Find where the given text appears and provide that cell's center as [X, Y] coordinate. 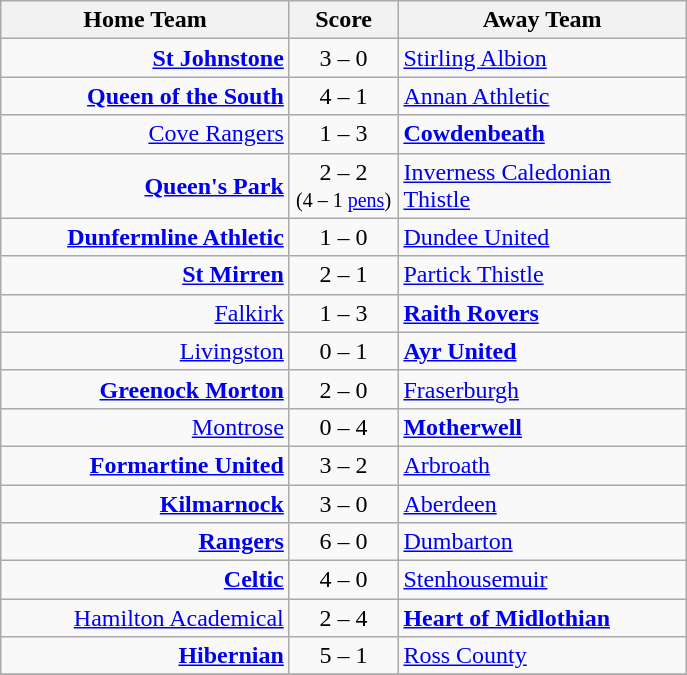
Partick Thistle [542, 275]
Dundee United [542, 237]
2 – 1 [344, 275]
Home Team [146, 20]
2 – 4 [344, 618]
Livingston [146, 351]
4 – 0 [344, 580]
Score [344, 20]
St Johnstone [146, 58]
Greenock Morton [146, 389]
Arbroath [542, 465]
St Mirren [146, 275]
1 – 0 [344, 237]
0 – 1 [344, 351]
Stirling Albion [542, 58]
Heart of Midlothian [542, 618]
Falkirk [146, 313]
Hibernian [146, 656]
Motherwell [542, 427]
Kilmarnock [146, 503]
Annan Athletic [542, 96]
Raith Rovers [542, 313]
Formartine United [146, 465]
2 – 2 (4 – 1 pens) [344, 186]
Dumbarton [542, 542]
Montrose [146, 427]
Rangers [146, 542]
Ayr United [542, 351]
Cove Rangers [146, 134]
Cowdenbeath [542, 134]
5 – 1 [344, 656]
Hamilton Academical [146, 618]
Inverness Caledonian Thistle [542, 186]
Stenhousemuir [542, 580]
Aberdeen [542, 503]
Away Team [542, 20]
Fraserburgh [542, 389]
Ross County [542, 656]
3 – 2 [344, 465]
6 – 0 [344, 542]
Queen of the South [146, 96]
2 – 0 [344, 389]
0 – 4 [344, 427]
Dunfermline Athletic [146, 237]
Queen's Park [146, 186]
Celtic [146, 580]
4 – 1 [344, 96]
